Identify which cell holds the provided text, then report its (X, Y) central coordinate. 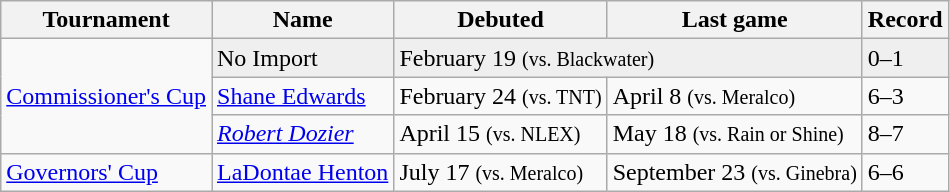
6–3 (905, 96)
April 8 (vs. Meralco) (734, 96)
Shane Edwards (303, 96)
February 24 (vs. TNT) (500, 96)
LaDontae Henton (303, 172)
Governors' Cup (106, 172)
6–6 (905, 172)
No Import (303, 58)
Robert Dozier (303, 134)
May 18 (vs. Rain or Shine) (734, 134)
Debuted (500, 20)
Last game (734, 20)
Tournament (106, 20)
September 23 (vs. Ginebra) (734, 172)
Record (905, 20)
Commissioner's Cup (106, 96)
July 17 (vs. Meralco) (500, 172)
February 19 (vs. Blackwater) (628, 58)
0–1 (905, 58)
8–7 (905, 134)
April 15 (vs. NLEX) (500, 134)
Name (303, 20)
